Return (x, y) of the center of cell containing provided text 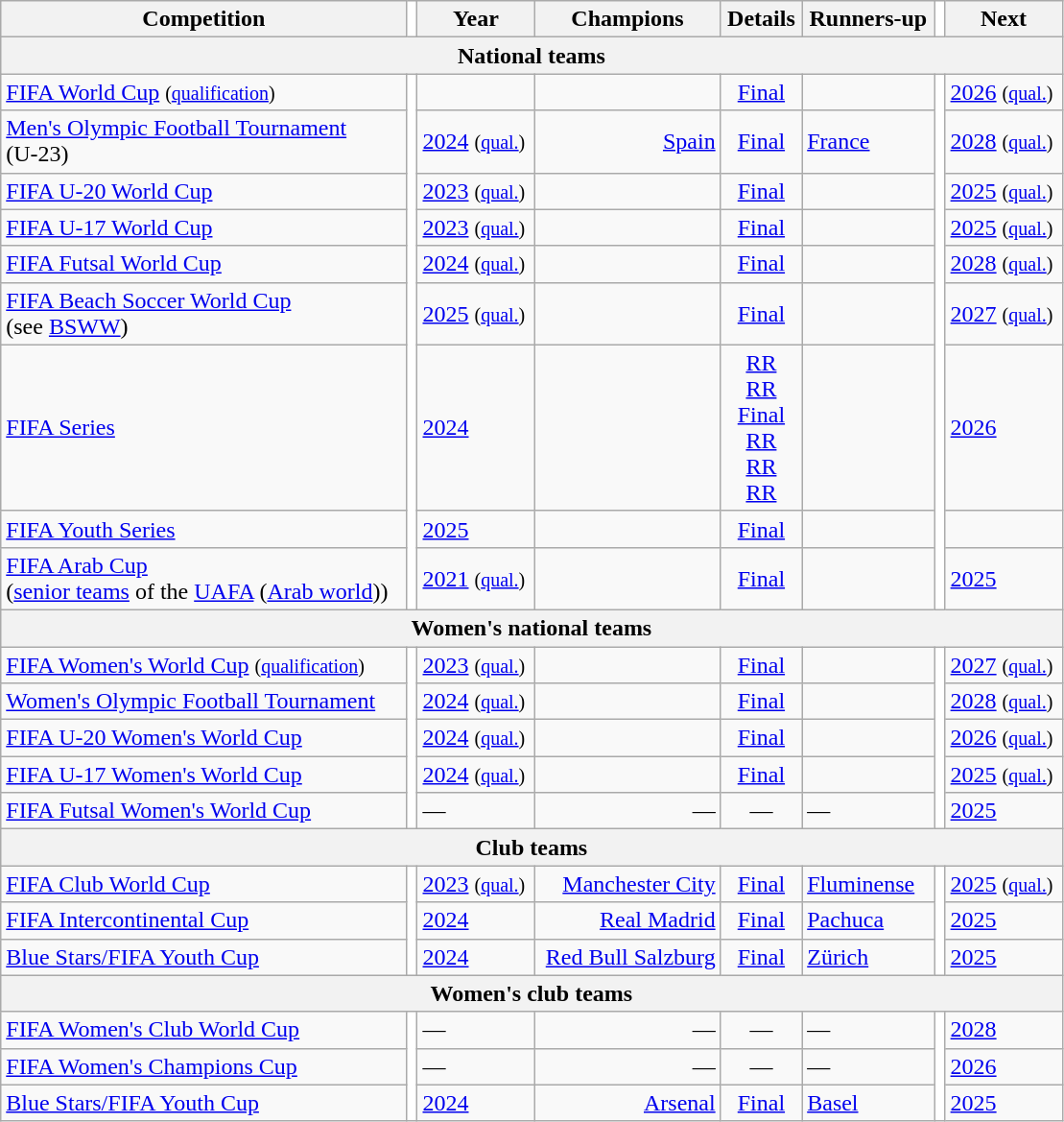
Spain (627, 142)
FIFA U-17 Women's World Cup (203, 775)
Basel (868, 1103)
Next (1004, 19)
FIFA Futsal World Cup (203, 264)
Competition (203, 19)
Women's club teams (532, 993)
Manchester City (627, 884)
FIFA Women's Champions Cup (203, 1066)
Arsenal (627, 1103)
Men's Olympic Football Tournament(U-23) (203, 142)
FIFA Club World Cup (203, 884)
Club teams (532, 847)
FIFA U-20 World Cup (203, 191)
Fluminense (868, 884)
2021 (qual.) (476, 578)
FIFA Beach Soccer World Cup(see BSWW) (203, 313)
Champions (627, 19)
Pachuca (868, 920)
FIFA Women's Club World Cup (203, 1030)
Zürich (868, 957)
Year (476, 19)
FIFA U-20 Women's World Cup (203, 738)
FIFA U-17 World Cup (203, 227)
Women's Olympic Football Tournament (203, 702)
FIFA Youth Series (203, 529)
FIFA Women's World Cup (qualification) (203, 665)
Red Bull Salzburg (627, 957)
Details (762, 19)
France (868, 142)
FIFA Futsal Women's World Cup (203, 811)
FIFA World Cup (qualification) (203, 92)
Real Madrid (627, 920)
FIFA Intercontinental Cup (203, 920)
FIFA Arab Cup(senior teams of the UAFA (Arab world)) (203, 578)
RR RR Final RR RR RR (762, 428)
Women's national teams (532, 628)
National teams (532, 56)
FIFA Series (203, 428)
Runners-up (868, 19)
2028 (1004, 1030)
